Capture the cell that displays the provided text and extract its (X, Y) central coordinate. 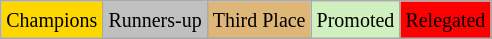
Champions (52, 20)
Relegated (446, 20)
Promoted (356, 20)
Runners-up (155, 20)
Third Place (259, 20)
